Extract the (X, Y) coordinate from the center of the cell holding the provided text.  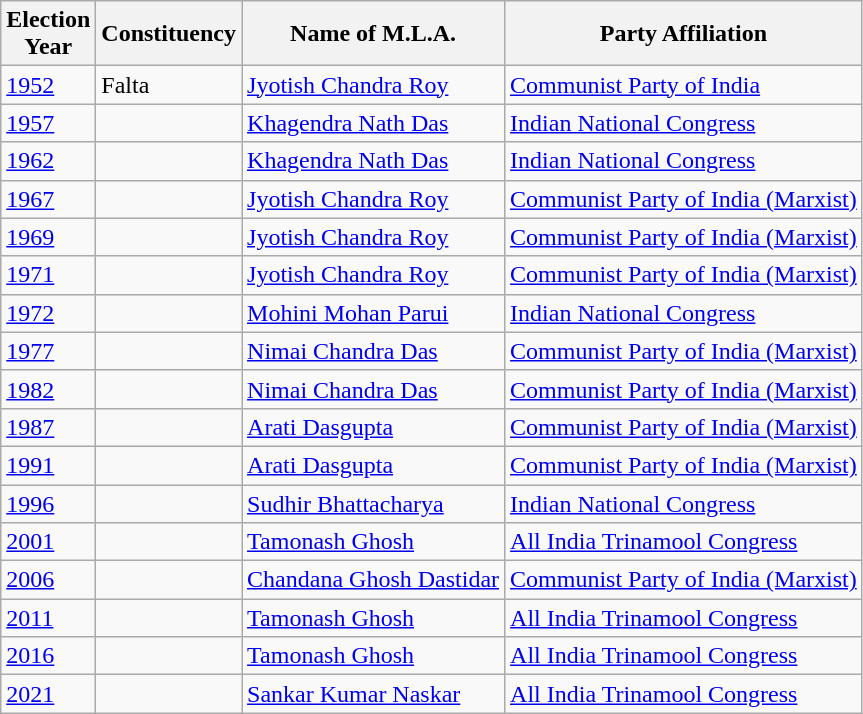
1996 (48, 503)
1969 (48, 237)
2001 (48, 542)
Sankar Kumar Naskar (374, 694)
2021 (48, 694)
Constituency (169, 34)
Sudhir Bhattacharya (374, 503)
Name of M.L.A. (374, 34)
1971 (48, 275)
1972 (48, 313)
1952 (48, 85)
1967 (48, 199)
1977 (48, 351)
Election Year (48, 34)
Falta (169, 85)
1962 (48, 161)
1957 (48, 123)
1991 (48, 465)
Chandana Ghosh Dastidar (374, 580)
2006 (48, 580)
2016 (48, 656)
Mohini Mohan Parui (374, 313)
2011 (48, 618)
1987 (48, 427)
Communist Party of India (684, 85)
1982 (48, 389)
Party Affiliation (684, 34)
